Determine the (X, Y) coordinate at the center of the cell enclosing the given text.  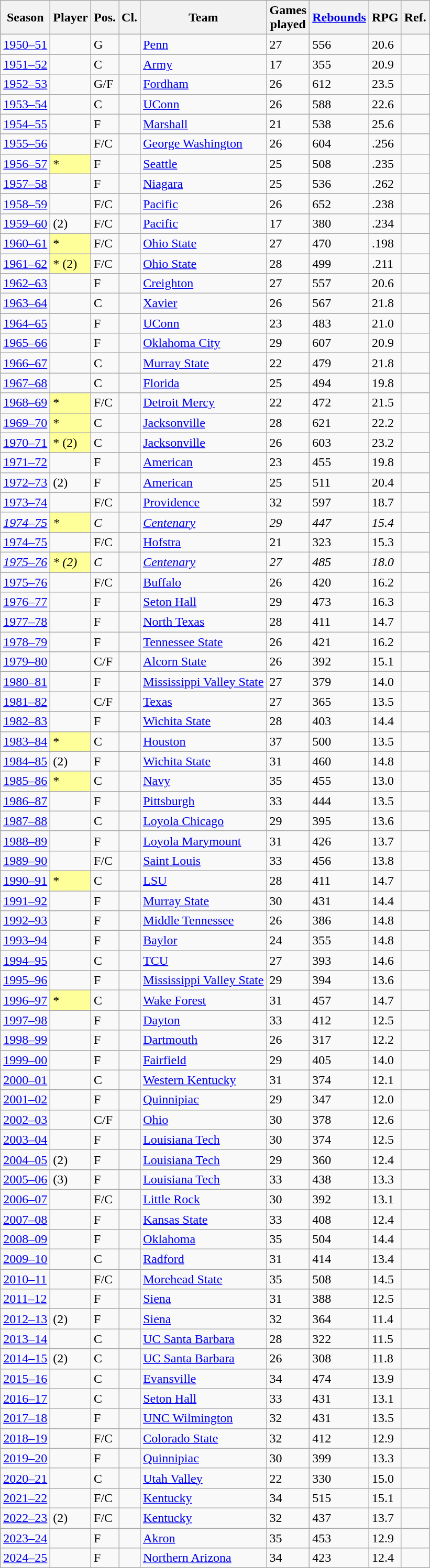
473 (339, 602)
Fairfield (203, 1060)
15.4 (385, 522)
399 (339, 1458)
460 (339, 761)
Seattle (203, 164)
474 (339, 1379)
1967–68 (25, 383)
2001–02 (25, 1100)
438 (339, 1179)
1988–89 (25, 841)
Alcorn State (203, 662)
1980–81 (25, 682)
612 (339, 84)
Dartmouth (203, 1040)
2000–01 (25, 1080)
2016–17 (25, 1398)
24 (288, 941)
George Washington (203, 144)
37 (288, 741)
1959–60 (25, 223)
588 (339, 104)
1993–94 (25, 941)
15.0 (385, 1478)
1968–69 (25, 403)
Ohio (203, 1120)
2020–21 (25, 1478)
Morehead State (203, 1279)
Houston (203, 741)
12.1 (385, 1080)
1979–80 (25, 662)
.262 (385, 184)
Oklahoma (203, 1239)
20.4 (385, 482)
Kansas State (203, 1220)
UNC Wilmington (203, 1418)
1987–88 (25, 821)
.198 (385, 243)
597 (339, 502)
1972–73 (25, 482)
2009–10 (25, 1259)
Pos. (105, 18)
Creighton (203, 284)
2002–03 (25, 1120)
13.9 (385, 1379)
1999–00 (25, 1060)
1977–78 (25, 622)
Loyola Marymount (203, 841)
414 (339, 1259)
2014–15 (25, 1359)
2006–07 (25, 1199)
499 (339, 263)
Akron (203, 1538)
Wake Forest (203, 1000)
2022–23 (25, 1518)
364 (339, 1319)
604 (339, 144)
Middle Tennessee (203, 921)
Detroit Mercy (203, 403)
Ref. (415, 18)
485 (339, 562)
472 (339, 403)
Loyola Chicago (203, 821)
421 (339, 642)
11.8 (385, 1359)
23.5 (385, 84)
1961–62 (25, 263)
1978–79 (25, 642)
.235 (385, 164)
15.3 (385, 542)
2013–14 (25, 1339)
Xavier (203, 303)
386 (339, 921)
G/F (105, 84)
1971–72 (25, 462)
1995–96 (25, 980)
LSU (203, 881)
Pittsburgh (203, 801)
Penn (203, 44)
1985–86 (25, 781)
567 (339, 303)
621 (339, 423)
1965–66 (25, 343)
1998–99 (25, 1040)
Little Rock (203, 1199)
365 (339, 702)
Radford (203, 1259)
1953–54 (25, 104)
405 (339, 1060)
22.6 (385, 104)
652 (339, 204)
25.6 (385, 124)
494 (339, 383)
Tennessee State (203, 642)
330 (339, 1478)
13.8 (385, 861)
1970–71 (25, 443)
Florida (203, 383)
North Texas (203, 622)
1982–83 (25, 721)
Gamesplayed (288, 18)
2011–12 (25, 1299)
12.2 (385, 1040)
308 (339, 1359)
Utah Valley (203, 1478)
.238 (385, 204)
1962–63 (25, 284)
Army (203, 64)
557 (339, 284)
Hofstra (203, 542)
380 (339, 223)
347 (339, 1100)
538 (339, 124)
1966–67 (25, 363)
393 (339, 961)
1997–98 (25, 1020)
21.5 (385, 403)
1983–84 (25, 741)
Texas (203, 702)
1969–70 (25, 423)
Niagara (203, 184)
360 (339, 1159)
515 (339, 1498)
1990–91 (25, 881)
1958–59 (25, 204)
Saint Louis (203, 861)
1989–90 (25, 861)
Cl. (130, 18)
394 (339, 980)
2015–16 (25, 1379)
Baylor (203, 941)
1991–92 (25, 900)
Western Kentucky (203, 1080)
Fordham (203, 84)
Team (203, 18)
Season (25, 18)
500 (339, 741)
603 (339, 443)
Evansville (203, 1379)
420 (339, 582)
322 (339, 1339)
Buffalo (203, 582)
1963–64 (25, 303)
1973–74 (25, 502)
317 (339, 1040)
378 (339, 1120)
12.0 (385, 1100)
1960–61 (25, 243)
(3) (71, 1179)
1955–56 (25, 144)
456 (339, 861)
1957–58 (25, 184)
14.6 (385, 961)
426 (339, 841)
388 (339, 1299)
511 (339, 482)
.211 (385, 263)
21.0 (385, 323)
13.0 (385, 781)
.234 (385, 223)
423 (339, 1558)
Player (71, 18)
2005–06 (25, 1179)
1951–52 (25, 64)
1981–82 (25, 702)
403 (339, 721)
2019–20 (25, 1458)
2018–19 (25, 1438)
1964–65 (25, 323)
22.2 (385, 423)
2023–24 (25, 1538)
12.6 (385, 1120)
1954–55 (25, 124)
323 (339, 542)
470 (339, 243)
607 (339, 343)
Dayton (203, 1020)
447 (339, 522)
457 (339, 1000)
556 (339, 44)
11.4 (385, 1319)
13.4 (385, 1259)
Rebounds (339, 18)
1952–53 (25, 84)
Colorado State (203, 1438)
14.5 (385, 1279)
G (105, 44)
RPG (385, 18)
Providence (203, 502)
.256 (385, 144)
395 (339, 821)
483 (339, 323)
453 (339, 1538)
Marshall (203, 124)
1992–93 (25, 921)
Navy (203, 781)
1994–95 (25, 961)
23.2 (385, 443)
TCU (203, 961)
2024–25 (25, 1558)
1976–77 (25, 602)
2021–22 (25, 1498)
408 (339, 1220)
2012–13 (25, 1319)
2017–18 (25, 1418)
437 (339, 1518)
379 (339, 682)
1950–51 (25, 44)
1996–97 (25, 1000)
2010–11 (25, 1279)
Northern Arizona (203, 1558)
18.7 (385, 502)
2008–09 (25, 1239)
504 (339, 1239)
18.0 (385, 562)
1956–57 (25, 164)
2003–04 (25, 1140)
Oklahoma City (203, 343)
11.5 (385, 1339)
16.3 (385, 602)
444 (339, 801)
1986–87 (25, 801)
479 (339, 363)
536 (339, 184)
2007–08 (25, 1220)
1984–85 (25, 761)
2004–05 (25, 1159)
